Detect which cell encompasses the target text, then output its (x, y) center coordinate. 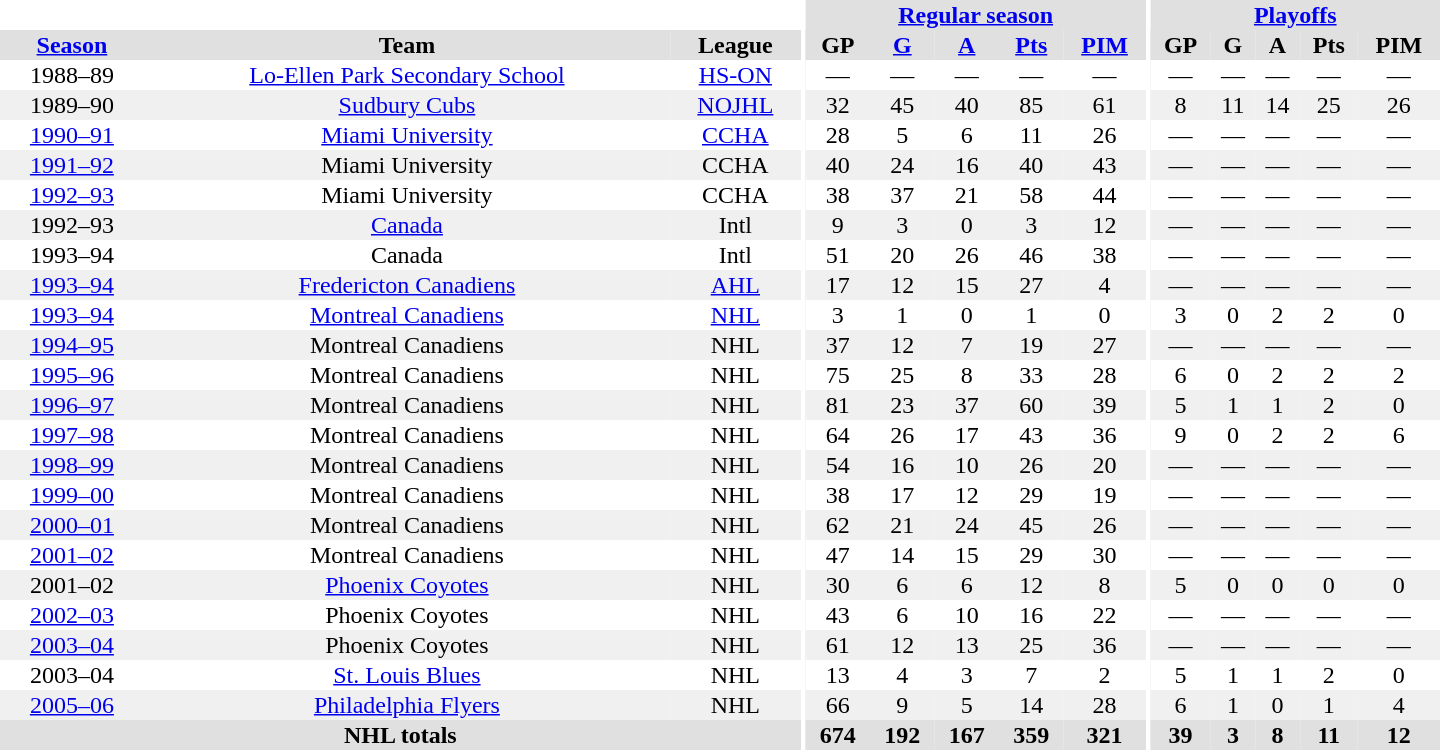
359 (1031, 735)
Team (407, 45)
51 (838, 255)
Sudbury Cubs (407, 105)
60 (1031, 405)
1997–98 (72, 435)
167 (967, 735)
33 (1031, 375)
Season (72, 45)
1994–95 (72, 345)
Philadelphia Flyers (407, 705)
1991–92 (72, 165)
66 (838, 705)
47 (838, 555)
81 (838, 405)
75 (838, 375)
85 (1031, 105)
192 (902, 735)
St. Louis Blues (407, 675)
Regular season (976, 15)
1998–99 (72, 465)
2000–01 (72, 525)
58 (1031, 195)
46 (1031, 255)
AHL (736, 285)
64 (838, 435)
62 (838, 525)
1988–89 (72, 75)
1995–96 (72, 375)
1990–91 (72, 135)
1996–97 (72, 405)
1999–00 (72, 495)
54 (838, 465)
Fredericton Canadiens (407, 285)
321 (1105, 735)
674 (838, 735)
1989–90 (72, 105)
2005–06 (72, 705)
League (736, 45)
2002–03 (72, 615)
NHL totals (400, 735)
Lo-Ellen Park Secondary School (407, 75)
32 (838, 105)
HS-ON (736, 75)
22 (1105, 615)
NOJHL (736, 105)
Playoffs (1296, 15)
44 (1105, 195)
23 (902, 405)
